Identify which cell holds the provided text, then report its [X, Y] central coordinate. 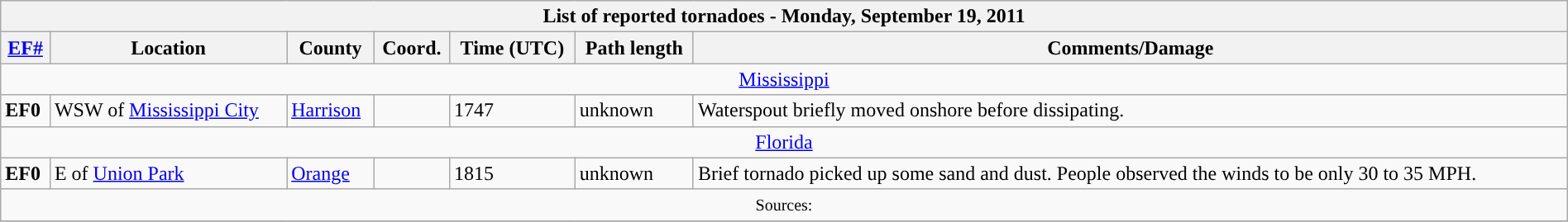
E of Union Park [168, 173]
Mississippi [784, 79]
WSW of Mississippi City [168, 111]
Sources: [784, 205]
Coord. [412, 48]
Comments/Damage [1130, 48]
Path length [633, 48]
EF# [26, 48]
Harrison [331, 111]
1815 [513, 173]
List of reported tornadoes - Monday, September 19, 2011 [784, 17]
Time (UTC) [513, 48]
Location [168, 48]
Orange [331, 173]
Waterspout briefly moved onshore before dissipating. [1130, 111]
1747 [513, 111]
Brief tornado picked up some sand and dust. People observed the winds to be only 30 to 35 MPH. [1130, 173]
County [331, 48]
Florida [784, 142]
